Search for the cell housing the specified text and yield its [x, y] center coordinate. 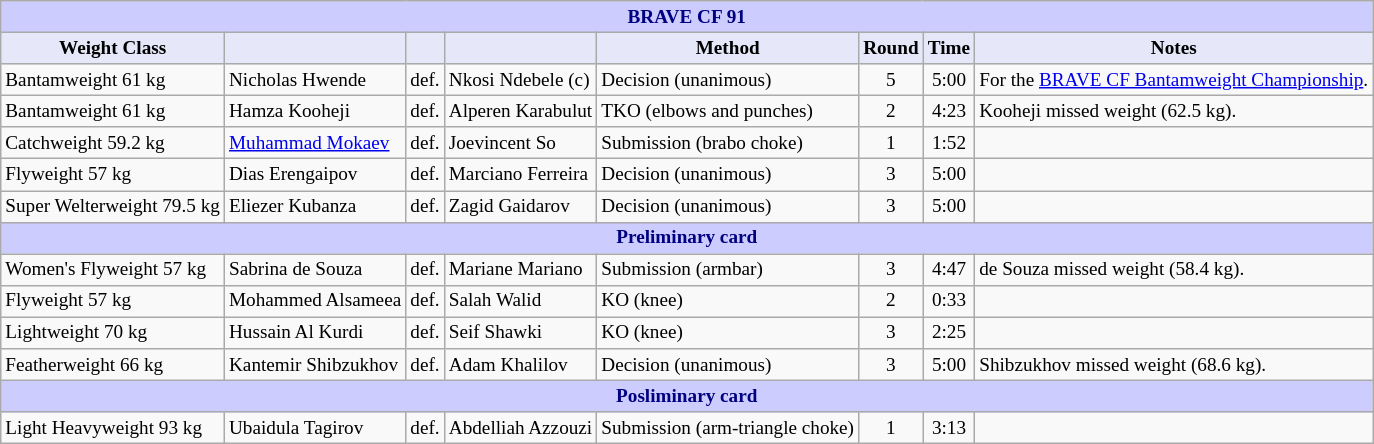
Hussain Al Kurdi [314, 333]
Super Welterweight 79.5 kg [113, 206]
Method [728, 48]
Kooheji missed weight (62.5 kg). [1174, 111]
Submission (brabo choke) [728, 143]
Hamza Kooheji [314, 111]
1:52 [948, 143]
Dias Erengaipov [314, 175]
Featherweight 66 kg [113, 365]
Joevincent So [520, 143]
Shibzukhov missed weight (68.6 kg). [1174, 365]
Abdelliah Azzouzi [520, 428]
TKO (elbows and punches) [728, 111]
Nkosi Ndebele (c) [520, 80]
Eliezer Kubanza [314, 206]
Sabrina de Souza [314, 270]
2:25 [948, 333]
3:13 [948, 428]
Marciano Ferreira [520, 175]
Mohammed Alsameea [314, 301]
Salah Walid [520, 301]
5 [892, 80]
Zagid Gaidarov [520, 206]
Notes [1174, 48]
0:33 [948, 301]
de Souza missed weight (58.4 kg). [1174, 270]
Muhammad Mokaev [314, 143]
Lightweight 70 kg [113, 333]
Nicholas Hwende [314, 80]
Alperen Karabulut [520, 111]
For the BRAVE CF Bantamweight Championship. [1174, 80]
Light Heavyweight 93 kg [113, 428]
Catchweight 59.2 kg [113, 143]
Mariane Mariano [520, 270]
Ubaidula Tagirov [314, 428]
4:47 [948, 270]
Kantemir Shibzukhov [314, 365]
Submission (armbar) [728, 270]
Submission (arm-triangle choke) [728, 428]
Time [948, 48]
Adam Khalilov [520, 365]
BRAVE CF 91 [687, 17]
Round [892, 48]
Weight Class [113, 48]
Preliminary card [687, 238]
4:23 [948, 111]
Posliminary card [687, 396]
Seif Shawki [520, 333]
Women's Flyweight 57 kg [113, 270]
